Detect which cell encompasses the target text, then output its (x, y) center coordinate. 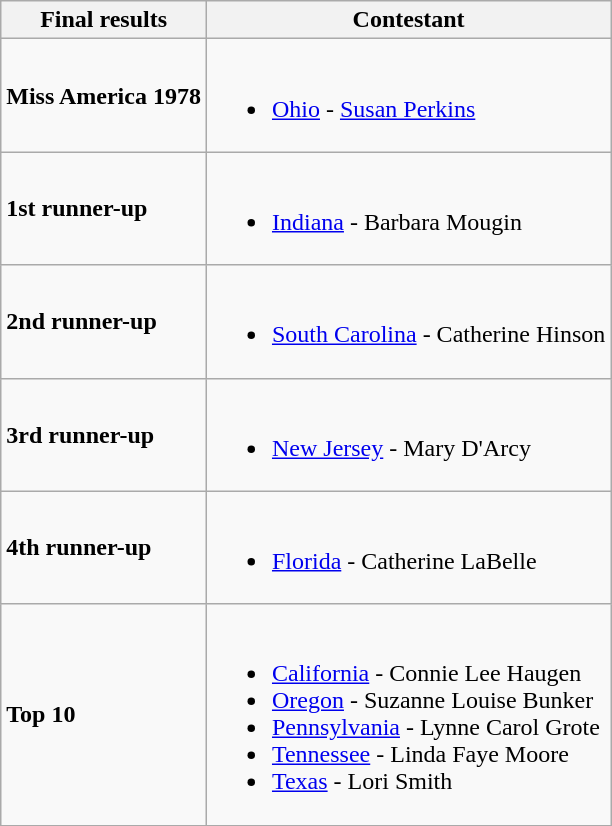
Florida - Catherine LaBelle (408, 548)
California - Connie Lee Haugen Oregon - Suzanne Louise Bunker Pennsylvania - Lynne Carol Grote Tennessee - Linda Faye Moore Texas - Lori Smith (408, 714)
Ohio - Susan Perkins (408, 96)
New Jersey - Mary D'Arcy (408, 434)
4th runner-up (104, 548)
3rd runner-up (104, 434)
South Carolina - Catherine Hinson (408, 322)
2nd runner-up (104, 322)
Contestant (408, 20)
1st runner-up (104, 208)
Top 10 (104, 714)
Final results (104, 20)
Indiana - Barbara Mougin (408, 208)
Miss America 1978 (104, 96)
